Search for the cell housing the specified text and yield its (X, Y) center coordinate. 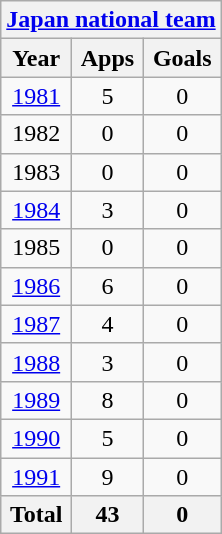
6 (108, 286)
1987 (36, 324)
1991 (36, 477)
Goals (182, 58)
Japan national team (111, 20)
1988 (36, 362)
Apps (108, 58)
9 (108, 477)
1986 (36, 286)
Total (36, 515)
1984 (36, 210)
Year (36, 58)
1989 (36, 400)
4 (108, 324)
1990 (36, 438)
43 (108, 515)
1982 (36, 134)
1983 (36, 172)
1981 (36, 96)
1985 (36, 248)
8 (108, 400)
